Find where the given text appears and provide that cell's center as [x, y] coordinate. 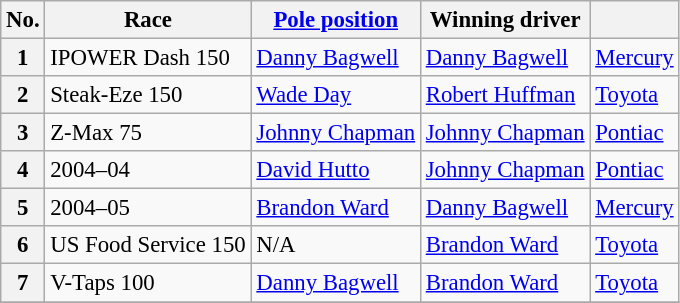
5 [23, 208]
7 [23, 283]
Robert Huffman [504, 95]
David Hutto [336, 170]
1 [23, 58]
Pole position [336, 20]
6 [23, 245]
3 [23, 133]
US Food Service 150 [148, 245]
IPOWER Dash 150 [148, 58]
No. [23, 20]
2004–05 [148, 208]
Winning driver [504, 20]
4 [23, 170]
Race [148, 20]
Wade Day [336, 95]
V-Taps 100 [148, 283]
Z-Max 75 [148, 133]
Steak-Eze 150 [148, 95]
2 [23, 95]
2004–04 [148, 170]
N/A [336, 245]
